Detect which cell encompasses the target text, then output its (X, Y) center coordinate. 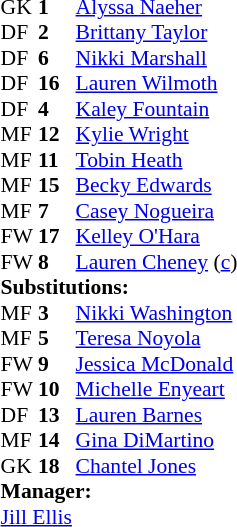
14 (57, 441)
11 (57, 160)
7 (57, 211)
2 (57, 33)
6 (57, 58)
8 (57, 262)
10 (57, 389)
13 (57, 415)
15 (57, 185)
GK (20, 466)
4 (57, 109)
16 (57, 83)
18 (57, 466)
9 (57, 364)
3 (57, 313)
17 (57, 237)
12 (57, 135)
5 (57, 339)
